Scan for the cell matching the given text and deliver its [X, Y] coordinate at center. 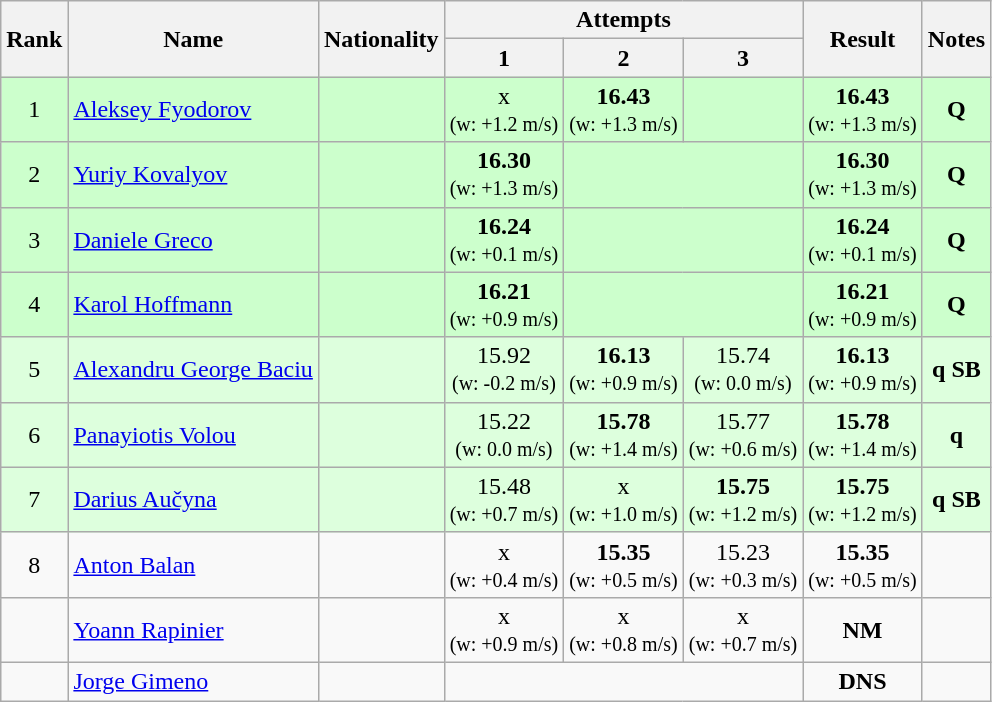
6 [34, 434]
Result [863, 39]
7 [34, 500]
q [956, 434]
x (w: +0.8 m/s) [624, 630]
4 [34, 304]
15.77 (w: +0.6 m/s) [743, 434]
x (w: +0.4 m/s) [504, 564]
x (w: +1.0 m/s) [624, 500]
15.92 (w: -0.2 m/s) [504, 370]
Jorge Gimeno [194, 681]
15.22 (w: 0.0 m/s) [504, 434]
x (w: +0.7 m/s) [743, 630]
Yoann Rapinier [194, 630]
Darius Aučyna [194, 500]
Notes [956, 39]
Daniele Greco [194, 240]
8 [34, 564]
x (w: +0.9 m/s) [504, 630]
15.23 (w: +0.3 m/s) [743, 564]
Nationality [381, 39]
Attempts [624, 20]
Anton Balan [194, 564]
NM [863, 630]
15.48 (w: +0.7 m/s) [504, 500]
Yuriy Kovalyov [194, 174]
15.74 (w: 0.0 m/s) [743, 370]
Karol Hoffmann [194, 304]
Aleksey Fyodorov [194, 110]
Name [194, 39]
Rank [34, 39]
Panayiotis Volou [194, 434]
x (w: +1.2 m/s) [504, 110]
5 [34, 370]
DNS [863, 681]
Alexandru George Baciu [194, 370]
